Determine the [X, Y] coordinate at the center of the cell enclosing the given text.  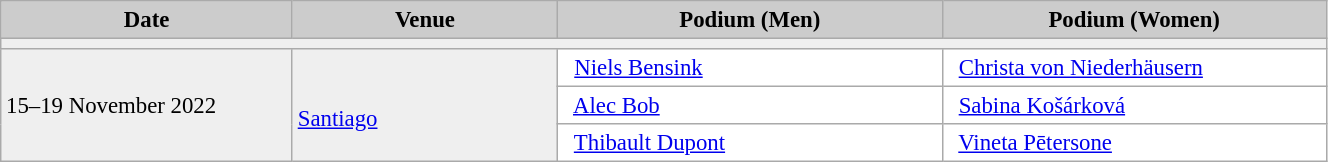
Date [147, 20]
Santiago [424, 106]
15–19 November 2022 [147, 106]
Christa von Niederhäusern [1134, 68]
Podium (Men) [750, 20]
Niels Bensink [750, 68]
Venue [424, 20]
Thibault Dupont [750, 143]
Alec Bob [750, 106]
Vineta Pētersone [1134, 143]
Sabina Košárková [1134, 106]
Podium (Women) [1134, 20]
